Locate the cell with the specified text and output its (X, Y) center coordinate. 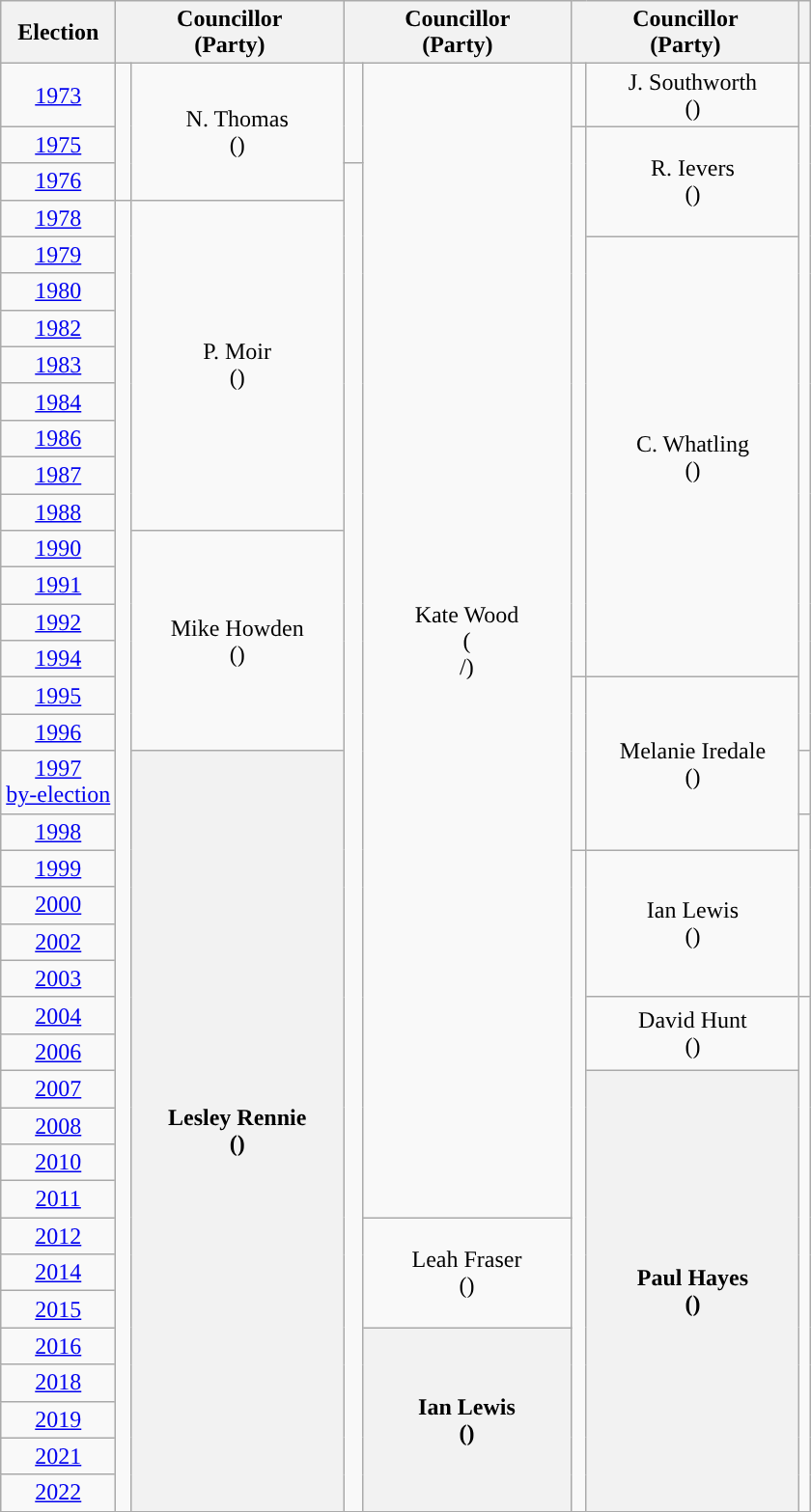
C. Whatling() (693, 457)
1998 (58, 832)
Paul Hayes() (693, 1291)
1996 (58, 732)
P. Moir() (238, 365)
Mike Howden() (238, 641)
2014 (58, 1273)
Kate Wood(/) (467, 641)
2012 (58, 1236)
1995 (58, 696)
1987 (58, 475)
1982 (58, 328)
1991 (58, 586)
Election (58, 33)
David Hunt() (693, 1033)
2016 (58, 1346)
2002 (58, 942)
1990 (58, 549)
J. Southworth() (693, 95)
1997by-election (58, 782)
1975 (58, 145)
1984 (58, 401)
2003 (58, 978)
N. Thomas() (238, 131)
2011 (58, 1199)
1992 (58, 622)
2008 (58, 1126)
1976 (58, 181)
1978 (58, 218)
2000 (58, 905)
2007 (58, 1088)
2010 (58, 1163)
1988 (58, 512)
2019 (58, 1419)
Leah Fraser() (467, 1273)
Melanie Iredale() (693, 764)
2006 (58, 1052)
1999 (58, 868)
1979 (58, 255)
1994 (58, 659)
2004 (58, 1015)
R. Ievers() (693, 181)
Lesley Rennie() (238, 1131)
1980 (58, 291)
2021 (58, 1456)
1973 (58, 95)
2018 (58, 1383)
1986 (58, 438)
2022 (58, 1493)
1983 (58, 365)
2015 (58, 1309)
